Locate the cell with the specified text and output its [X, Y] center coordinate. 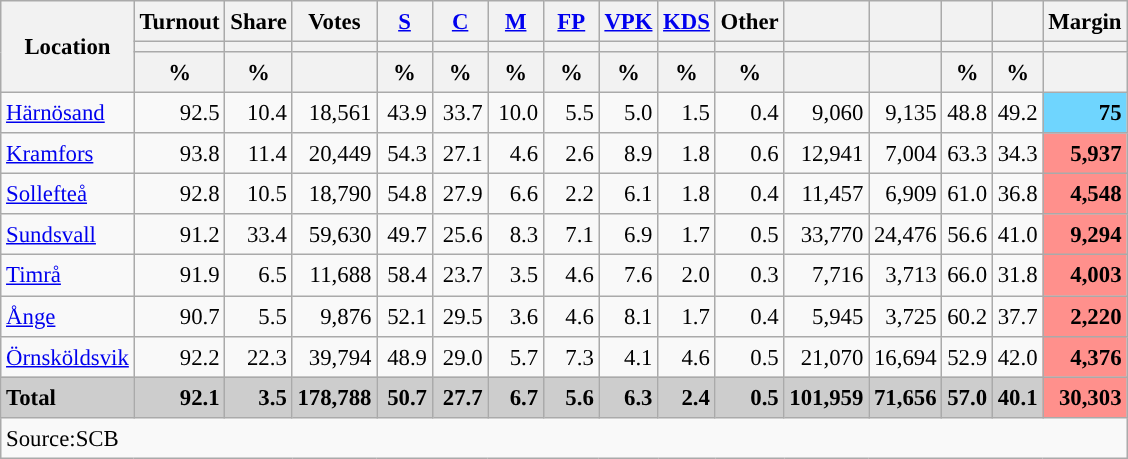
58.4 [405, 276]
36.8 [1017, 194]
29.5 [460, 316]
12,941 [826, 154]
10.4 [258, 114]
6.3 [628, 398]
3,725 [906, 316]
Total [68, 398]
18,790 [334, 194]
6,909 [906, 194]
FP [571, 22]
49.2 [1017, 114]
42.0 [1017, 356]
5,937 [1085, 154]
8.1 [628, 316]
8.3 [516, 234]
91.2 [180, 234]
30,303 [1085, 398]
6.1 [628, 194]
57.0 [967, 398]
7.1 [571, 234]
92.2 [180, 356]
22.3 [258, 356]
25.6 [460, 234]
Kramfors [68, 154]
6.5 [258, 276]
11.4 [258, 154]
M [516, 22]
Örnsköldsvik [68, 356]
178,788 [334, 398]
37.7 [1017, 316]
1.5 [686, 114]
KDS [686, 22]
34.3 [1017, 154]
8.9 [628, 154]
5.7 [516, 356]
56.6 [967, 234]
0.6 [750, 154]
5,945 [826, 316]
61.0 [967, 194]
43.9 [405, 114]
59,630 [334, 234]
66.0 [967, 276]
Other [750, 22]
2,220 [1085, 316]
3.6 [516, 316]
54.3 [405, 154]
41.0 [1017, 234]
9,135 [906, 114]
27.7 [460, 398]
3,713 [906, 276]
C [460, 22]
11,688 [334, 276]
52.1 [405, 316]
48.8 [967, 114]
Turnout [180, 22]
4.1 [628, 356]
91.9 [180, 276]
2.4 [686, 398]
90.7 [180, 316]
Margin [1085, 22]
Timrå [68, 276]
Votes [334, 22]
S [405, 22]
40.1 [1017, 398]
Source:SCB [564, 438]
4,003 [1085, 276]
23.7 [460, 276]
33.7 [460, 114]
4,376 [1085, 356]
5.6 [571, 398]
101,959 [826, 398]
21,070 [826, 356]
27.9 [460, 194]
Share [258, 22]
92.5 [180, 114]
7,716 [826, 276]
48.9 [405, 356]
71,656 [906, 398]
54.8 [405, 194]
10.0 [516, 114]
16,694 [906, 356]
5.0 [628, 114]
52.9 [967, 356]
9,294 [1085, 234]
6.9 [628, 234]
Sundsvall [68, 234]
2.0 [686, 276]
VPK [628, 22]
29.0 [460, 356]
63.3 [967, 154]
75 [1085, 114]
31.8 [1017, 276]
60.2 [967, 316]
7.3 [571, 356]
7.6 [628, 276]
11,457 [826, 194]
4,548 [1085, 194]
Location [68, 47]
Sollefteå [68, 194]
92.8 [180, 194]
39,794 [334, 356]
92.1 [180, 398]
18,561 [334, 114]
Ånge [68, 316]
6.7 [516, 398]
9,876 [334, 316]
2.2 [571, 194]
20,449 [334, 154]
6.6 [516, 194]
0.3 [750, 276]
7,004 [906, 154]
27.1 [460, 154]
33.4 [258, 234]
10.5 [258, 194]
9,060 [826, 114]
33,770 [826, 234]
2.6 [571, 154]
24,476 [906, 234]
Härnösand [68, 114]
93.8 [180, 154]
50.7 [405, 398]
49.7 [405, 234]
